Capture the cell that displays the provided text and extract its (X, Y) central coordinate. 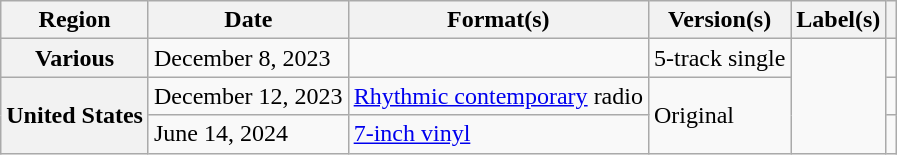
United States (75, 115)
Original (719, 115)
Label(s) (838, 20)
Format(s) (498, 20)
Date (248, 20)
Rhythmic contemporary radio (498, 96)
December 12, 2023 (248, 96)
Region (75, 20)
December 8, 2023 (248, 58)
7-inch vinyl (498, 134)
5-track single (719, 58)
June 14, 2024 (248, 134)
Various (75, 58)
Version(s) (719, 20)
